From the cell containing the given text, extract its center point as [X, Y] coordinate. 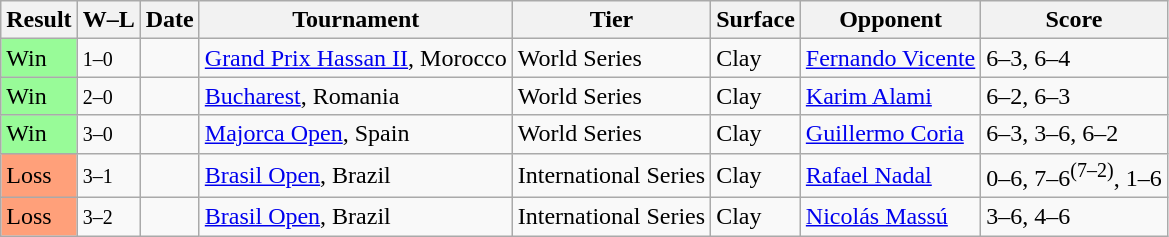
Nicolás Massú [890, 217]
6–3, 3–6, 6–2 [1074, 134]
3–6, 4–6 [1074, 217]
Karim Alami [890, 96]
3–0 [108, 134]
2–0 [108, 96]
Bucharest, Romania [356, 96]
Surface [756, 20]
3–2 [108, 217]
W–L [108, 20]
0–6, 7–6(7–2), 1–6 [1074, 176]
6–2, 6–3 [1074, 96]
Score [1074, 20]
Rafael Nadal [890, 176]
Fernando Vicente [890, 58]
Date [170, 20]
Majorca Open, Spain [356, 134]
Grand Prix Hassan II, Morocco [356, 58]
3–1 [108, 176]
Result [39, 20]
Guillermo Coria [890, 134]
Tournament [356, 20]
1–0 [108, 58]
Opponent [890, 20]
Tier [611, 20]
6–3, 6–4 [1074, 58]
